Determine the (X, Y) coordinate at the center of the cell enclosing the given text.  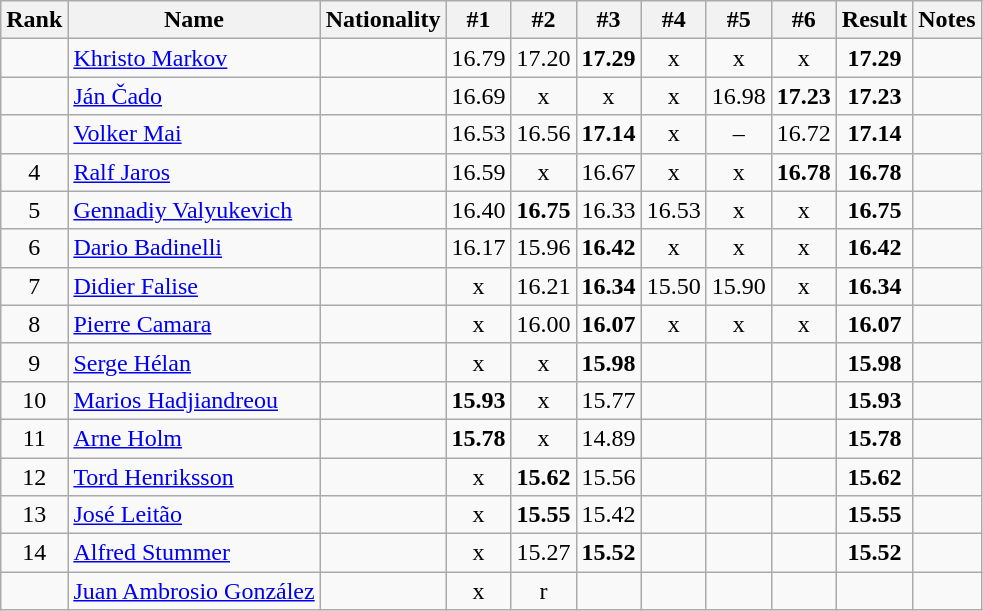
#4 (674, 20)
Tord Henriksson (194, 477)
Ján Čado (194, 96)
15.77 (608, 400)
16.40 (478, 210)
Juan Ambrosio González (194, 591)
16.98 (738, 96)
16.69 (478, 96)
16.67 (608, 172)
Alfred Stummer (194, 553)
r (544, 591)
14.89 (608, 438)
Rank (34, 20)
15.42 (608, 515)
16.00 (544, 324)
Serge Hélan (194, 362)
9 (34, 362)
Notes (947, 20)
11 (34, 438)
16.59 (478, 172)
Didier Falise (194, 286)
16.56 (544, 134)
12 (34, 477)
16.72 (804, 134)
José Leitão (194, 515)
16.21 (544, 286)
4 (34, 172)
#3 (608, 20)
17.20 (544, 58)
Name (194, 20)
16.17 (478, 248)
#2 (544, 20)
Marios Hadjiandreou (194, 400)
14 (34, 553)
16.33 (608, 210)
15.90 (738, 286)
6 (34, 248)
15.50 (674, 286)
Khristo Markov (194, 58)
16.79 (478, 58)
#1 (478, 20)
Nationality (383, 20)
10 (34, 400)
#5 (738, 20)
13 (34, 515)
Ralf Jaros (194, 172)
Dario Badinelli (194, 248)
– (738, 134)
15.96 (544, 248)
Result (874, 20)
8 (34, 324)
#6 (804, 20)
Arne Holm (194, 438)
Gennadiy Valyukevich (194, 210)
15.27 (544, 553)
7 (34, 286)
Pierre Camara (194, 324)
5 (34, 210)
15.56 (608, 477)
Volker Mai (194, 134)
